From the cell containing the given text, extract its center point as [X, Y] coordinate. 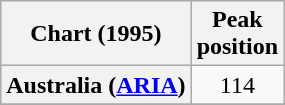
Chart (1995) [96, 34]
114 [237, 85]
Australia (ARIA) [96, 85]
Peakposition [237, 34]
